For the text-containing cell, return its midpoint in [x, y] coordinate format. 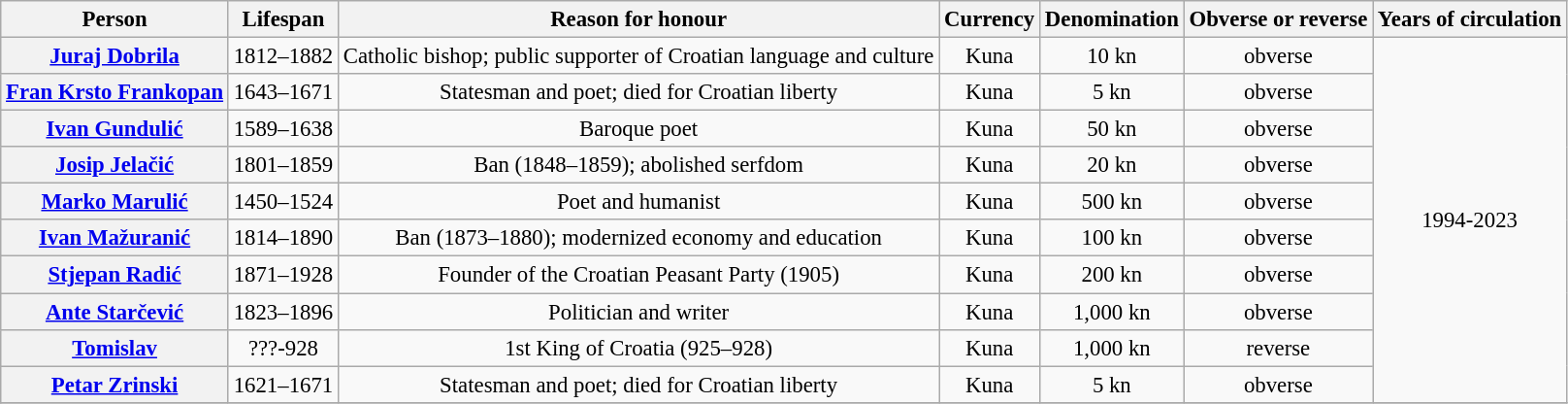
reverse [1278, 348]
Person [114, 19]
100 kn [1112, 238]
Ban (1873–1880); modernized economy and education [638, 238]
Ivan Mažuranić [114, 238]
Denomination [1112, 19]
Petar Zrinski [114, 385]
Josip Jelačić [114, 165]
Baroque poet [638, 129]
Ban (1848–1859); abolished serfdom [638, 165]
Stjepan Radić [114, 275]
1621–1671 [283, 385]
200 kn [1112, 275]
???-928 [283, 348]
1589–1638 [283, 129]
Poet and humanist [638, 202]
Fran Krsto Frankopan [114, 92]
1812–1882 [283, 56]
Founder of the Croatian Peasant Party (1905) [638, 275]
1450–1524 [283, 202]
Currency [990, 19]
Reason for honour [638, 19]
Ivan Gundulić [114, 129]
Politician and writer [638, 312]
Tomislav [114, 348]
1823–1896 [283, 312]
10 kn [1112, 56]
20 kn [1112, 165]
Marko Marulić [114, 202]
50 kn [1112, 129]
Ante Starčević [114, 312]
Obverse or reverse [1278, 19]
Juraj Dobrila [114, 56]
Catholic bishop; public supporter of Croatian language and culture [638, 56]
1871–1928 [283, 275]
1814–1890 [283, 238]
500 kn [1112, 202]
Years of circulation [1470, 19]
Lifespan [283, 19]
1994-2023 [1470, 220]
1st King of Croatia (925–928) [638, 348]
1643–1671 [283, 92]
1801–1859 [283, 165]
